Return [x, y] of the center of cell containing provided text 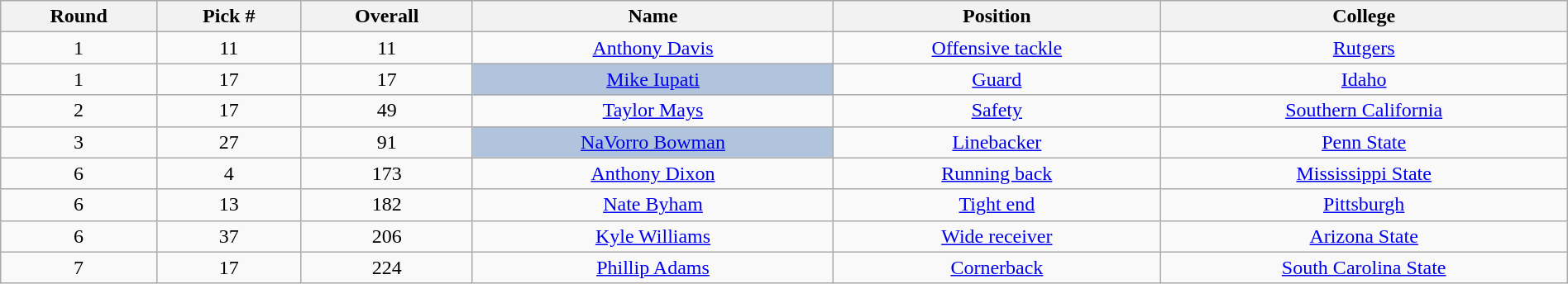
Wide receiver [997, 236]
49 [387, 111]
Pittsburgh [1364, 205]
3 [79, 142]
Anthony Dixon [653, 173]
Linebacker [997, 142]
91 [387, 142]
College [1364, 17]
Rutgers [1364, 48]
Nate Byham [653, 205]
206 [387, 236]
2 [79, 111]
27 [228, 142]
Pick # [228, 17]
7 [79, 267]
Taylor Mays [653, 111]
Penn State [1364, 142]
Arizona State [1364, 236]
Tight end [997, 205]
Kyle Williams [653, 236]
13 [228, 205]
Position [997, 17]
Mike Iupati [653, 79]
Overall [387, 17]
Southern California [1364, 111]
224 [387, 267]
173 [387, 173]
Guard [997, 79]
Round [79, 17]
182 [387, 205]
Phillip Adams [653, 267]
NaVorro Bowman [653, 142]
South Carolina State [1364, 267]
Running back [997, 173]
Name [653, 17]
37 [228, 236]
Offensive tackle [997, 48]
Idaho [1364, 79]
Safety [997, 111]
Anthony Davis [653, 48]
Cornerback [997, 267]
Mississippi State [1364, 173]
4 [228, 173]
